Return (X, Y) of the center of cell containing provided text 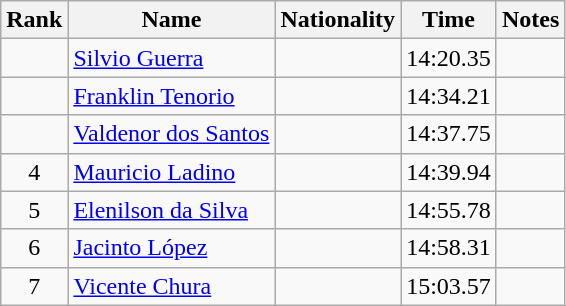
6 (34, 248)
14:58.31 (449, 248)
4 (34, 172)
Notes (530, 20)
Valdenor dos Santos (172, 134)
Rank (34, 20)
Mauricio Ladino (172, 172)
14:55.78 (449, 210)
14:34.21 (449, 96)
Silvio Guerra (172, 58)
Elenilson da Silva (172, 210)
Time (449, 20)
14:39.94 (449, 172)
Jacinto López (172, 248)
7 (34, 286)
Name (172, 20)
Franklin Tenorio (172, 96)
14:37.75 (449, 134)
Vicente Chura (172, 286)
Nationality (338, 20)
15:03.57 (449, 286)
5 (34, 210)
14:20.35 (449, 58)
